Locate the cell with the specified text and output its [x, y] center coordinate. 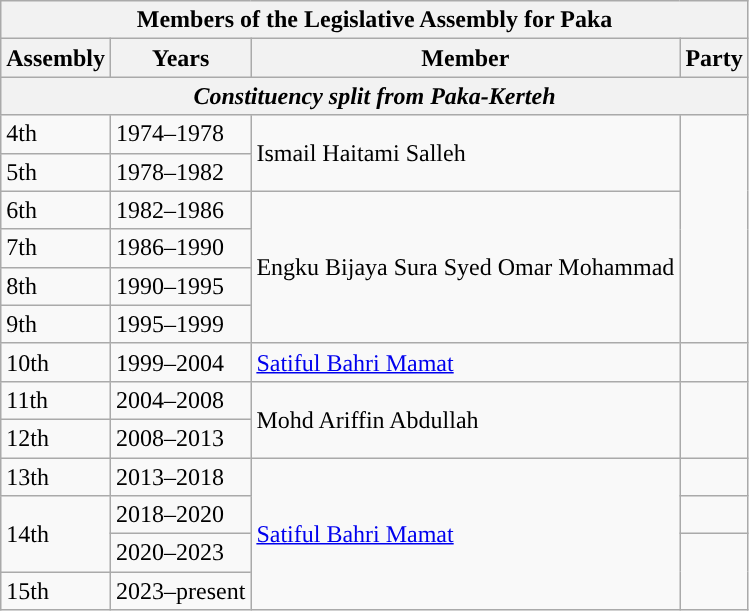
1982–1986 [180, 210]
1999–2004 [180, 362]
Constituency split from Paka-Kerteh [374, 96]
14th [56, 534]
13th [56, 477]
7th [56, 248]
2013–2018 [180, 477]
2023–present [180, 591]
12th [56, 438]
2004–2008 [180, 400]
1978–1982 [180, 172]
4th [56, 134]
Ismail Haitami Salleh [466, 153]
Engku Bijaya Sura Syed Omar Mohammad [466, 267]
9th [56, 324]
Member [466, 58]
Members of the Legislative Assembly for Paka [374, 20]
8th [56, 286]
Years [180, 58]
Party [714, 58]
10th [56, 362]
11th [56, 400]
2008–2013 [180, 438]
1986–1990 [180, 248]
1995–1999 [180, 324]
2020–2023 [180, 553]
Mohd Ariffin Abdullah [466, 419]
Assembly [56, 58]
15th [56, 591]
2018–2020 [180, 515]
1974–1978 [180, 134]
5th [56, 172]
1990–1995 [180, 286]
6th [56, 210]
